Return the [X, Y] coordinate for the center point of the cell that contains the specified text.  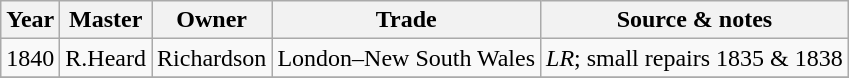
Owner [212, 20]
LR; small repairs 1835 & 1838 [695, 58]
Source & notes [695, 20]
Richardson [212, 58]
R.Heard [106, 58]
Master [106, 20]
Trade [406, 20]
1840 [30, 58]
Year [30, 20]
London–New South Wales [406, 58]
